Provide the (x, y) coordinate of the cell's center where the given text is located.  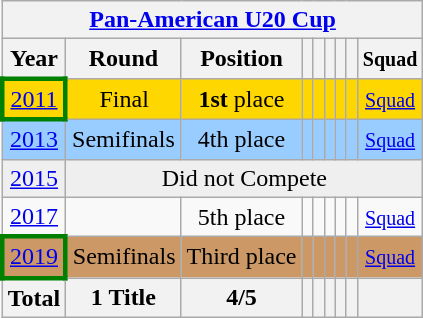
Position (242, 59)
Did not Compete (244, 178)
Year (34, 59)
2015 (34, 178)
5th place (242, 217)
4/5 (242, 298)
4th place (242, 139)
Final (124, 98)
Round (124, 59)
2013 (34, 139)
1 Title (124, 298)
2019 (34, 258)
Pan-American U20 Cup (212, 20)
2017 (34, 217)
Third place (242, 258)
Total (34, 298)
1st place (242, 98)
2011 (34, 98)
